Extract the [x, y] coordinate from the center of the cell holding the provided text.  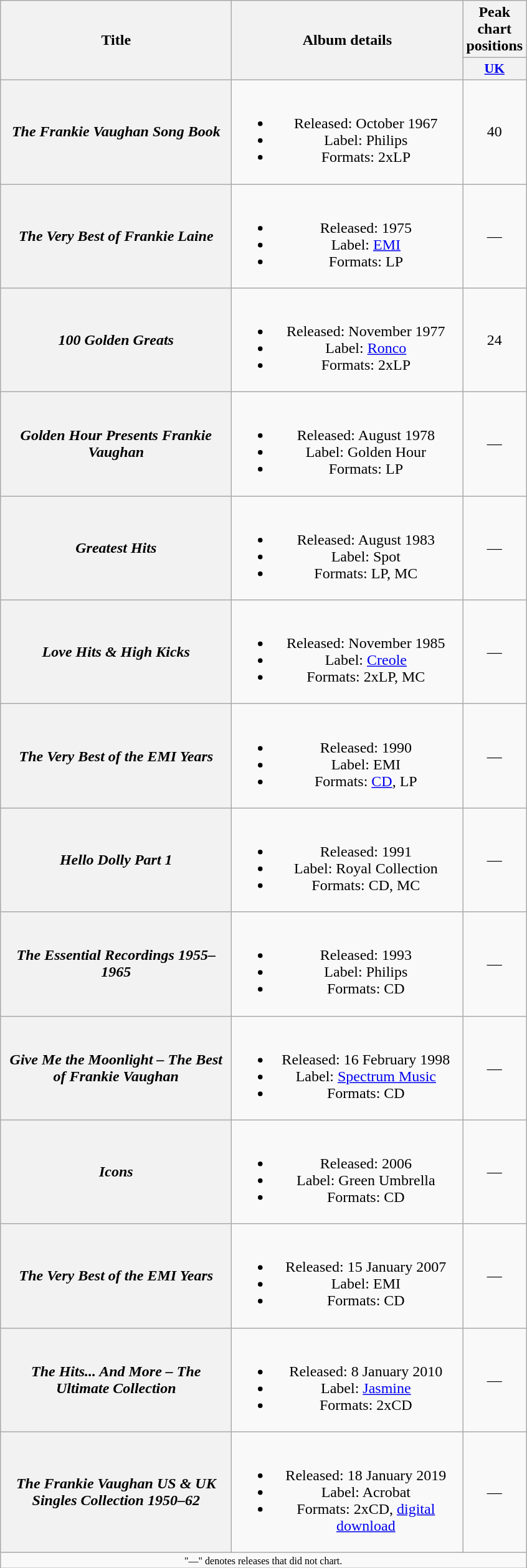
Icons [116, 1171]
Greatest Hits [116, 548]
Title [116, 40]
Released: 1993Label: PhilipsFormats: CD [348, 964]
Love Hits & High Kicks [116, 652]
Album details [348, 40]
The Frankie Vaughan Song Book [116, 132]
100 Golden Greats [116, 340]
Released: 16 February 1998Label: Spectrum MusicFormats: CD [348, 1068]
Hello Dolly Part 1 [116, 860]
The Very Best of Frankie Laine [116, 237]
Released: 1975Label: EMIFormats: LP [348, 237]
Released: 15 January 2007Label: EMIFormats: CD [348, 1276]
Released: 18 January 2019Label: AcrobatFormats: 2xCD, digital download [348, 1492]
Released: 1990Label: EMIFormats: CD, LP [348, 756]
Give Me the Moonlight – The Best of Frankie Vaughan [116, 1068]
Released: 8 January 2010Label: JasmineFormats: 2xCD [348, 1379]
Peak chartpositions [495, 29]
"—" denotes releases that did not chart. [263, 1560]
UK [495, 69]
Released: 1991Label: Royal CollectionFormats: CD, MC [348, 860]
Released: August 1978Label: Golden HourFormats: LP [348, 444]
Released: 2006Label: Green UmbrellaFormats: CD [348, 1171]
Released: October 1967Label: PhilipsFormats: 2xLP [348, 132]
Released: August 1983Label: SpotFormats: LP, MC [348, 548]
Released: November 1985Label: CreoleFormats: 2xLP, MC [348, 652]
24 [495, 340]
The Frankie Vaughan US & UK Singles Collection 1950–62 [116, 1492]
The Hits... And More – The Ultimate Collection [116, 1379]
40 [495, 132]
Golden Hour Presents Frankie Vaughan [116, 444]
The Essential Recordings 1955–1965 [116, 964]
Released: November 1977Label: RoncoFormats: 2xLP [348, 340]
